Extract the [x, y] coordinate from the center of the cell holding the provided text.  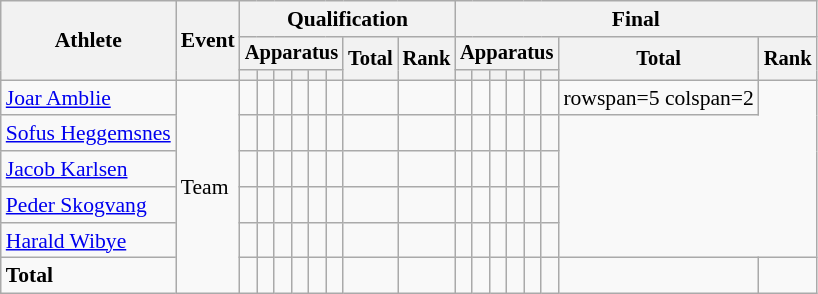
Athlete [88, 40]
Team [208, 187]
Qualification [348, 19]
Final [636, 19]
Harald Wibye [88, 241]
Jacob Karlsen [88, 169]
Joar Amblie [88, 98]
Peder Skogvang [88, 205]
rowspan=5 colspan=2 [658, 98]
Sofus Heggemsnes [88, 134]
Event [208, 40]
